Pinpoint the cell where the given text exists, returning its (x, y) midpoint coordinate. 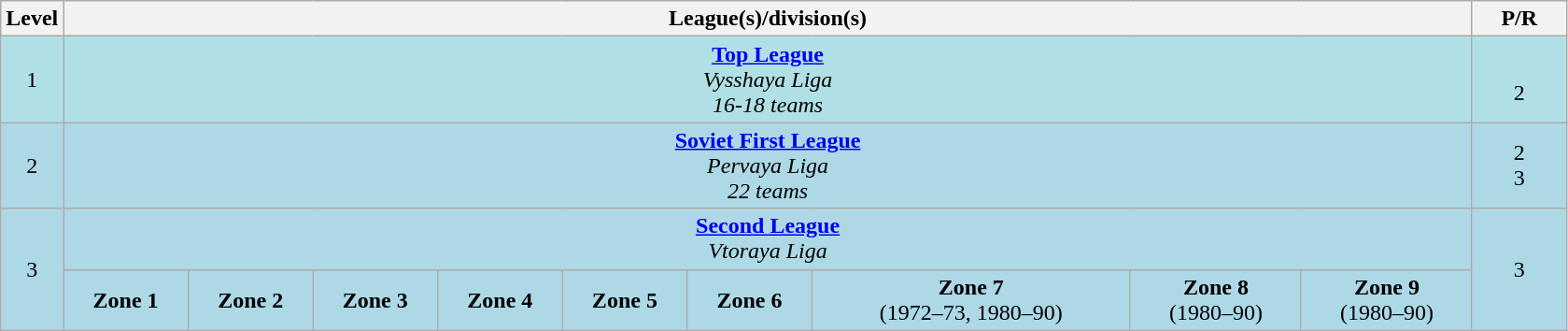
Soviet First LeaguePervaya Liga22 teams (768, 165)
Top LeagueVysshaya Liga16-18 teams (768, 79)
Zone 4 (501, 299)
Zone 8(1980–90) (1216, 299)
1 (32, 79)
P/R (1519, 19)
Zone 9(1980–90) (1386, 299)
Zone 6 (750, 299)
2 3 (1519, 165)
Zone 3 (375, 299)
League(s)/division(s) (768, 19)
Zone 2 (250, 299)
Level (32, 19)
Zone 5 (625, 299)
Second League Vtoraya Liga (768, 239)
Zone 7(1972–73, 1980–90) (971, 299)
Zone 1 (126, 299)
